For the text-containing cell, return its midpoint in (X, Y) coordinate format. 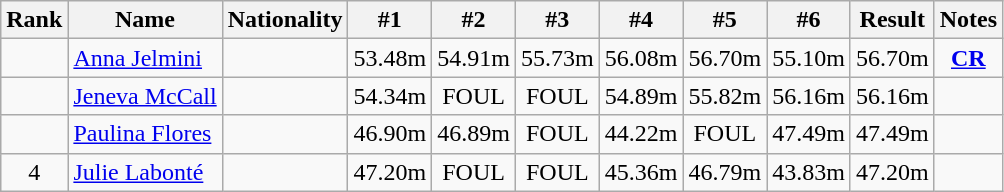
#5 (725, 20)
56.08m (641, 58)
Nationality (285, 20)
45.36m (641, 172)
46.89m (474, 134)
#4 (641, 20)
Anna Jelmini (145, 58)
Julie Labonté (145, 172)
#6 (809, 20)
43.83m (809, 172)
4 (34, 172)
Rank (34, 20)
Notes (968, 20)
#1 (390, 20)
54.34m (390, 96)
#3 (557, 20)
55.73m (557, 58)
Paulina Flores (145, 134)
Name (145, 20)
46.90m (390, 134)
54.89m (641, 96)
53.48m (390, 58)
44.22m (641, 134)
#2 (474, 20)
CR (968, 58)
54.91m (474, 58)
55.82m (725, 96)
Result (892, 20)
55.10m (809, 58)
Jeneva McCall (145, 96)
46.79m (725, 172)
